Determine the (X, Y) coordinate at the center of the cell enclosing the given text.  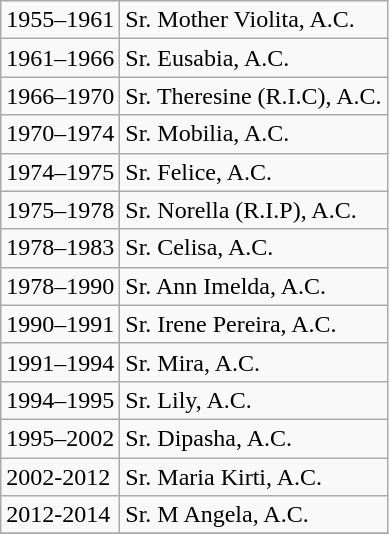
1955–1961 (60, 20)
1961–1966 (60, 58)
Sr. Dipasha, A.C. (254, 438)
1974–1975 (60, 172)
1994–1995 (60, 400)
Sr. Mira, A.C. (254, 362)
1975–1978 (60, 210)
Sr. Felice, A.C. (254, 172)
Sr. Theresine (R.I.C), A.C. (254, 96)
2012-2014 (60, 515)
1995–2002 (60, 438)
Sr. Maria Kirti, A.C. (254, 477)
Sr. Mobilia, A.C. (254, 134)
Sr. Eusabia, A.C. (254, 58)
1978–1990 (60, 286)
Sr. Mother Violita, A.C. (254, 20)
1970–1974 (60, 134)
1991–1994 (60, 362)
2002-2012 (60, 477)
1990–1991 (60, 324)
1978–1983 (60, 248)
Sr. Norella (R.I.P), A.C. (254, 210)
Sr. Ann Imelda, A.C. (254, 286)
Sr. M Angela, A.C. (254, 515)
1966–1970 (60, 96)
Sr. Irene Pereira, A.C. (254, 324)
Sr. Celisa, A.C. (254, 248)
Sr. Lily, A.C. (254, 400)
